From the cell containing the given text, extract its center point as [x, y] coordinate. 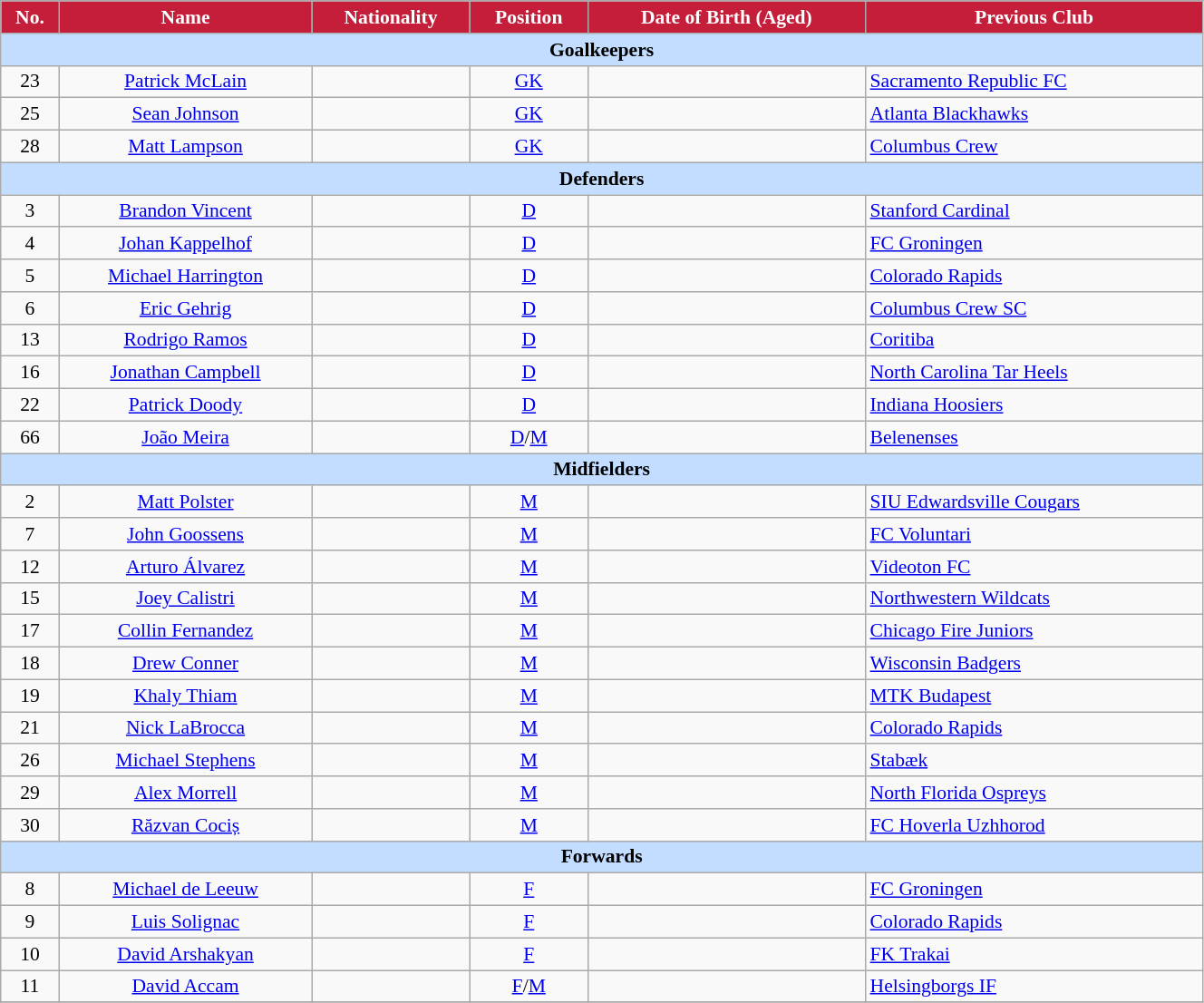
Forwards [602, 857]
North Carolina Tar Heels [1034, 373]
30 [30, 825]
David Accam [185, 987]
Răzvan Cociș [185, 825]
Chicago Fire Juniors [1034, 631]
Alex Morrell [185, 793]
Stabæk [1034, 761]
2 [30, 502]
FK Trakai [1034, 954]
North Florida Ospreys [1034, 793]
Brandon Vincent [185, 211]
Jonathan Campbell [185, 373]
12 [30, 567]
Indiana Hoosiers [1034, 405]
SIU Edwardsville Cougars [1034, 502]
Michael Stephens [185, 761]
D/M [529, 437]
66 [30, 437]
Stanford Cardinal [1034, 211]
16 [30, 373]
Matt Lampson [185, 147]
Joey Calistri [185, 599]
No. [30, 17]
29 [30, 793]
18 [30, 664]
Midfielders [602, 470]
9 [30, 922]
Luis Solignac [185, 922]
17 [30, 631]
21 [30, 728]
22 [30, 405]
Nationality [391, 17]
FC Voluntari [1034, 534]
Position [529, 17]
Atlanta Blackhawks [1034, 114]
Sean Johnson [185, 114]
F/M [529, 987]
19 [30, 696]
Johan Kappelhof [185, 244]
3 [30, 211]
23 [30, 82]
Patrick Doody [185, 405]
15 [30, 599]
Michael de Leeuw [185, 890]
25 [30, 114]
Goalkeepers [602, 50]
Previous Club [1034, 17]
Defenders [602, 179]
Name [185, 17]
Matt Polster [185, 502]
Michael Harrington [185, 276]
Wisconsin Badgers [1034, 664]
5 [30, 276]
Patrick McLain [185, 82]
Rodrigo Ramos [185, 340]
David Arshakyan [185, 954]
13 [30, 340]
MTK Budapest [1034, 696]
Northwestern Wildcats [1034, 599]
Eric Gehrig [185, 308]
11 [30, 987]
Date of Birth (Aged) [726, 17]
Coritiba [1034, 340]
Helsingborgs IF [1034, 987]
Belenenses [1034, 437]
8 [30, 890]
28 [30, 147]
FC Hoverla Uzhhorod [1034, 825]
John Goossens [185, 534]
7 [30, 534]
26 [30, 761]
Collin Fernandez [185, 631]
Videoton FC [1034, 567]
Sacramento Republic FC [1034, 82]
Columbus Crew [1034, 147]
6 [30, 308]
Arturo Álvarez [185, 567]
João Meira [185, 437]
10 [30, 954]
Columbus Crew SC [1034, 308]
4 [30, 244]
Khaly Thiam [185, 696]
Nick LaBrocca [185, 728]
Drew Conner [185, 664]
